Return the [X, Y] coordinate for the center point of the cell that contains the specified text.  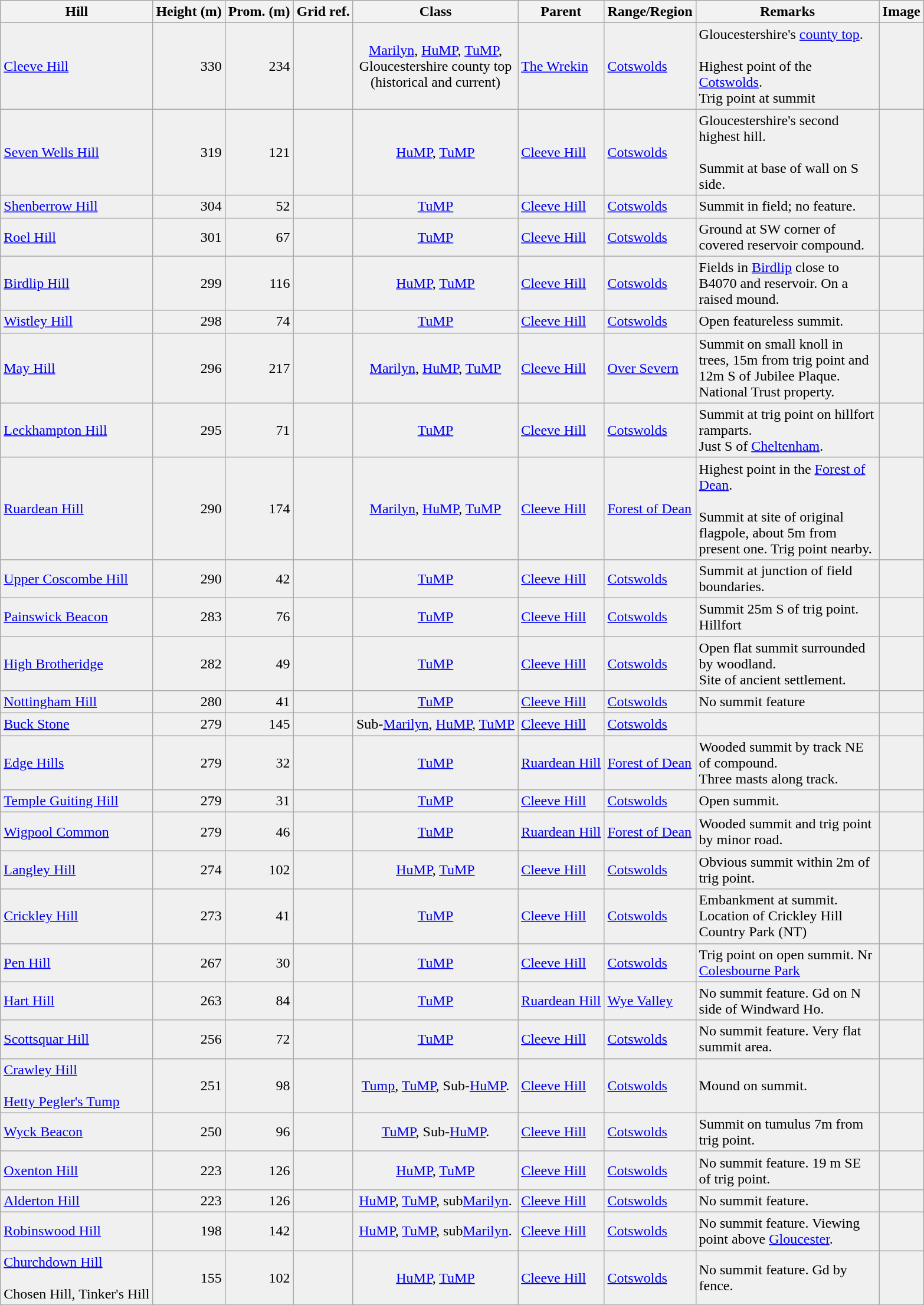
Summit on small knoll in trees, 15m from trig point and 12m S of Jubilee Plaque. National Trust property. [787, 368]
142 [259, 1231]
280 [189, 702]
Temple Guiting Hill [77, 801]
174 [259, 509]
46 [259, 832]
Wigpool Common [77, 832]
Mound on summit. [787, 1086]
298 [189, 322]
Over Severn [650, 368]
84 [259, 1001]
Remarks [787, 12]
145 [259, 724]
Obvious summit within 2m of trig point. [787, 870]
Prom. (m) [259, 12]
274 [189, 870]
42 [259, 578]
Marilyn, HuMP, TuMP,Gloucestershire county top(historical and current) [435, 66]
72 [259, 1040]
Class [435, 12]
Nottingham Hill [77, 702]
Summit at trig point on hillfort ramparts.Just S of Cheltenham. [787, 430]
198 [189, 1231]
76 [259, 617]
283 [189, 617]
Seven Wells Hill [77, 152]
263 [189, 1001]
251 [189, 1086]
Edge Hills [77, 763]
Pen Hill [77, 963]
282 [189, 663]
52 [259, 206]
250 [189, 1132]
Wistley Hill [77, 322]
TuMP, Sub-HuMP. [435, 1132]
No summit feature. Gd on N side of Windward Ho. [787, 1001]
Open summit. [787, 801]
Trig point on open summit. Nr Colesbourne Park [787, 963]
No summit feature. 19 m SE of trig point. [787, 1170]
217 [259, 368]
Churchdown HillChosen Hill, Tinker's Hill [77, 1278]
121 [259, 152]
Wye Valley [650, 1001]
No summit feature. Very flat summit area. [787, 1040]
Hart Hill [77, 1001]
Buck Stone [77, 724]
Summit at junction of field boundaries. [787, 578]
Tump, TuMP, Sub-HuMP. [435, 1086]
Grid ref. [323, 12]
319 [189, 152]
155 [189, 1278]
304 [189, 206]
Alderton Hill [77, 1201]
Parent [561, 12]
Wooded summit by track NE of compound.Three masts along track. [787, 763]
74 [259, 322]
Ground at SW corner of covered reservoir compound. [787, 237]
Image [902, 12]
273 [189, 916]
330 [189, 66]
Roel Hill [77, 237]
49 [259, 663]
31 [259, 801]
Height (m) [189, 12]
295 [189, 430]
Gloucestershire's second highest hill.Summit at base of wall on S side. [787, 152]
Open featureless summit. [787, 322]
Wyck Beacon [77, 1132]
299 [189, 283]
Shenberrow Hill [77, 206]
Crawley HillHetty Pegler's Tump [77, 1086]
No summit feature. [787, 1201]
71 [259, 430]
32 [259, 763]
Birdlip Hill [77, 283]
116 [259, 283]
Fields in Birdlip close to B4070 and reservoir. On a raised mound. [787, 283]
301 [189, 237]
Highest point in the Forest of Dean.Summit at site of original flagpole, about 5m from present one. Trig point nearby. [787, 509]
Upper Coscombe Hill [77, 578]
234 [259, 66]
256 [189, 1040]
Range/Region [650, 12]
No summit feature [787, 702]
Wooded summit and trig point by minor road. [787, 832]
98 [259, 1086]
Sub-Marilyn, HuMP, TuMP [435, 724]
Scottsquar Hill [77, 1040]
96 [259, 1132]
Summit in field; no feature. [787, 206]
Crickley Hill [77, 916]
No summit feature. Gd by fence. [787, 1278]
267 [189, 963]
Robinswood Hill [77, 1231]
High Brotheridge [77, 663]
Painswick Beacon [77, 617]
30 [259, 963]
Summit 25m S of trig point.Hillfort [787, 617]
Hill [77, 12]
Oxenton Hill [77, 1170]
Gloucestershire's county top.Highest point of the Cotswolds. Trig point at summit [787, 66]
Embankment at summit. Location of Crickley Hill Country Park (NT) [787, 916]
No summit feature. Viewing point above Gloucester. [787, 1231]
The Wrekin [561, 66]
67 [259, 237]
Open flat summit surrounded by woodland.Site of ancient settlement. [787, 663]
296 [189, 368]
Summit on tumulus 7m from trig point. [787, 1132]
Langley Hill [77, 870]
May Hill [77, 368]
Leckhampton Hill [77, 430]
